Identify which cell holds the provided text, then report its [X, Y] central coordinate. 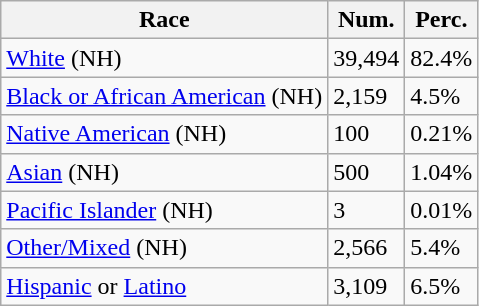
Pacific Islander (NH) [164, 210]
2,159 [366, 96]
Hispanic or Latino [164, 286]
White (NH) [164, 58]
Native American (NH) [164, 134]
5.4% [442, 248]
3,109 [366, 286]
6.5% [442, 286]
Num. [366, 20]
0.21% [442, 134]
100 [366, 134]
Black or African American (NH) [164, 96]
3 [366, 210]
Perc. [442, 20]
Asian (NH) [164, 172]
500 [366, 172]
1.04% [442, 172]
2,566 [366, 248]
Other/Mixed (NH) [164, 248]
4.5% [442, 96]
0.01% [442, 210]
Race [164, 20]
39,494 [366, 58]
82.4% [442, 58]
